Determine the [X, Y] coordinate at the center of the cell enclosing the given text.  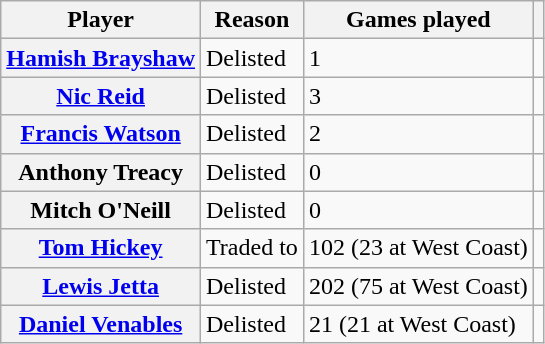
Nic Reid [101, 96]
21 (21 at West Coast) [418, 324]
Traded to [252, 248]
Tom Hickey [101, 248]
Games played [418, 20]
202 (75 at West Coast) [418, 286]
Francis Watson [101, 134]
3 [418, 96]
Reason [252, 20]
2 [418, 134]
Daniel Venables [101, 324]
Lewis Jetta [101, 286]
Player [101, 20]
1 [418, 58]
Anthony Treacy [101, 172]
102 (23 at West Coast) [418, 248]
Mitch O'Neill [101, 210]
Hamish Brayshaw [101, 58]
